Return the (X, Y) coordinate for the center point of the cell that contains the specified text.  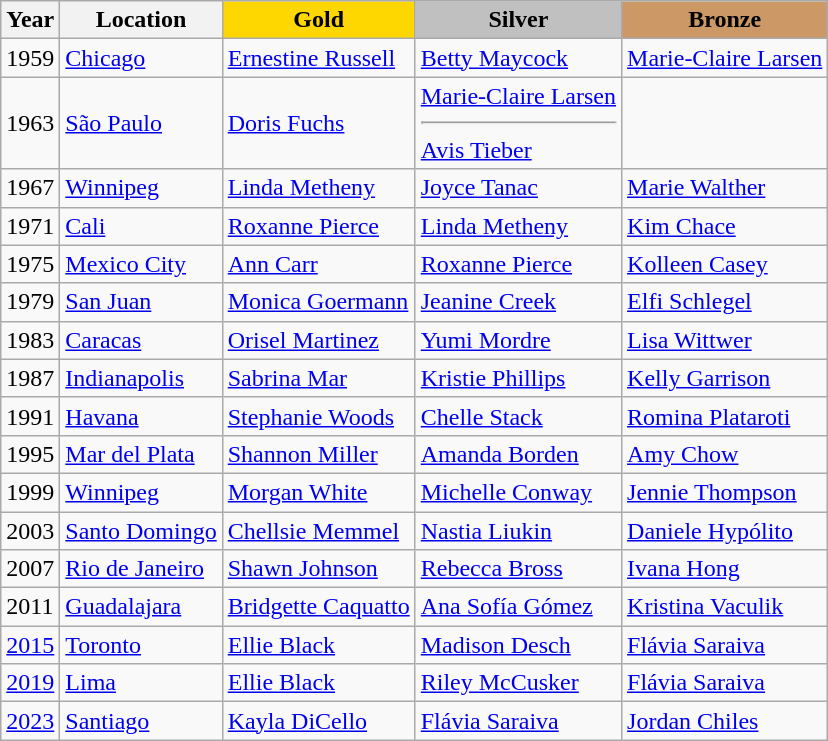
Nastia Liukin (518, 531)
1971 (30, 226)
1959 (30, 58)
Kristie Phillips (518, 378)
2007 (30, 569)
1967 (30, 188)
1975 (30, 264)
Jordan Chiles (725, 721)
Year (30, 20)
Riley McCusker (518, 683)
Kim Chace (725, 226)
2015 (30, 645)
Caracas (141, 340)
Mar del Plata (141, 454)
Betty Maycock (518, 58)
Rio de Janeiro (141, 569)
Location (141, 20)
Lima (141, 683)
Amy Chow (725, 454)
1983 (30, 340)
Rebecca Bross (518, 569)
Santiago (141, 721)
Kelly Garrison (725, 378)
Indianapolis (141, 378)
Michelle Conway (518, 492)
Jeanine Creek (518, 302)
1999 (30, 492)
São Paulo (141, 123)
Shawn Johnson (318, 569)
Chicago (141, 58)
Ann Carr (318, 264)
1995 (30, 454)
Chelle Stack (518, 416)
Doris Fuchs (318, 123)
Ana Sofía Gómez (518, 607)
Morgan White (318, 492)
Shannon Miller (318, 454)
Orisel Martinez (318, 340)
2003 (30, 531)
Joyce Tanac (518, 188)
1979 (30, 302)
Daniele Hypólito (725, 531)
Havana (141, 416)
2019 (30, 683)
Marie-Claire Larsen (725, 58)
Gold (318, 20)
Madison Desch (518, 645)
Marie Walther (725, 188)
Ernestine Russell (318, 58)
Ivana Hong (725, 569)
Yumi Mordre (518, 340)
Kolleen Casey (725, 264)
Stephanie Woods (318, 416)
Kayla DiCello (318, 721)
Sabrina Mar (318, 378)
1963 (30, 123)
Guadalajara (141, 607)
Santo Domingo (141, 531)
Silver (518, 20)
Amanda Borden (518, 454)
Bronze (725, 20)
Elfi Schlegel (725, 302)
Marie-Claire Larsen Avis Tieber (518, 123)
Cali (141, 226)
Kristina Vaculik (725, 607)
1991 (30, 416)
2023 (30, 721)
San Juan (141, 302)
Chellsie Memmel (318, 531)
Romina Plataroti (725, 416)
Mexico City (141, 264)
2011 (30, 607)
Bridgette Caquatto (318, 607)
Monica Goermann (318, 302)
Lisa Wittwer (725, 340)
Jennie Thompson (725, 492)
Toronto (141, 645)
1987 (30, 378)
